Output the (X, Y) coordinate of the center of the cell containing the given text.  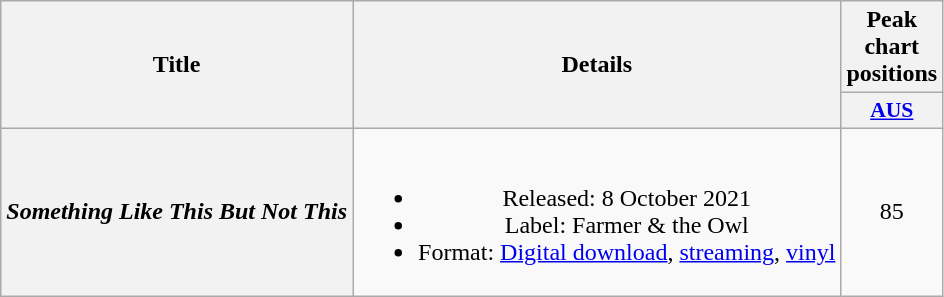
AUS (892, 111)
Released: 8 October 2021Label: Farmer & the OwlFormat: Digital download, streaming, vinyl (597, 212)
85 (892, 212)
Title (177, 65)
Something Like This But Not This (177, 212)
Peak chart positions (892, 47)
Details (597, 65)
